For the text-containing cell, return its midpoint in [X, Y] coordinate format. 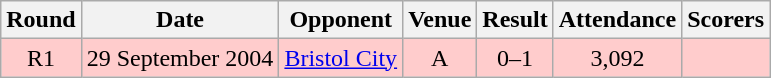
R1 [41, 58]
3,092 [617, 58]
Result [515, 20]
29 September 2004 [180, 58]
A [440, 58]
Scorers [726, 20]
Attendance [617, 20]
Round [41, 20]
Bristol City [341, 58]
Date [180, 20]
0–1 [515, 58]
Venue [440, 20]
Opponent [341, 20]
